Identify which cell holds the provided text, then report its [x, y] central coordinate. 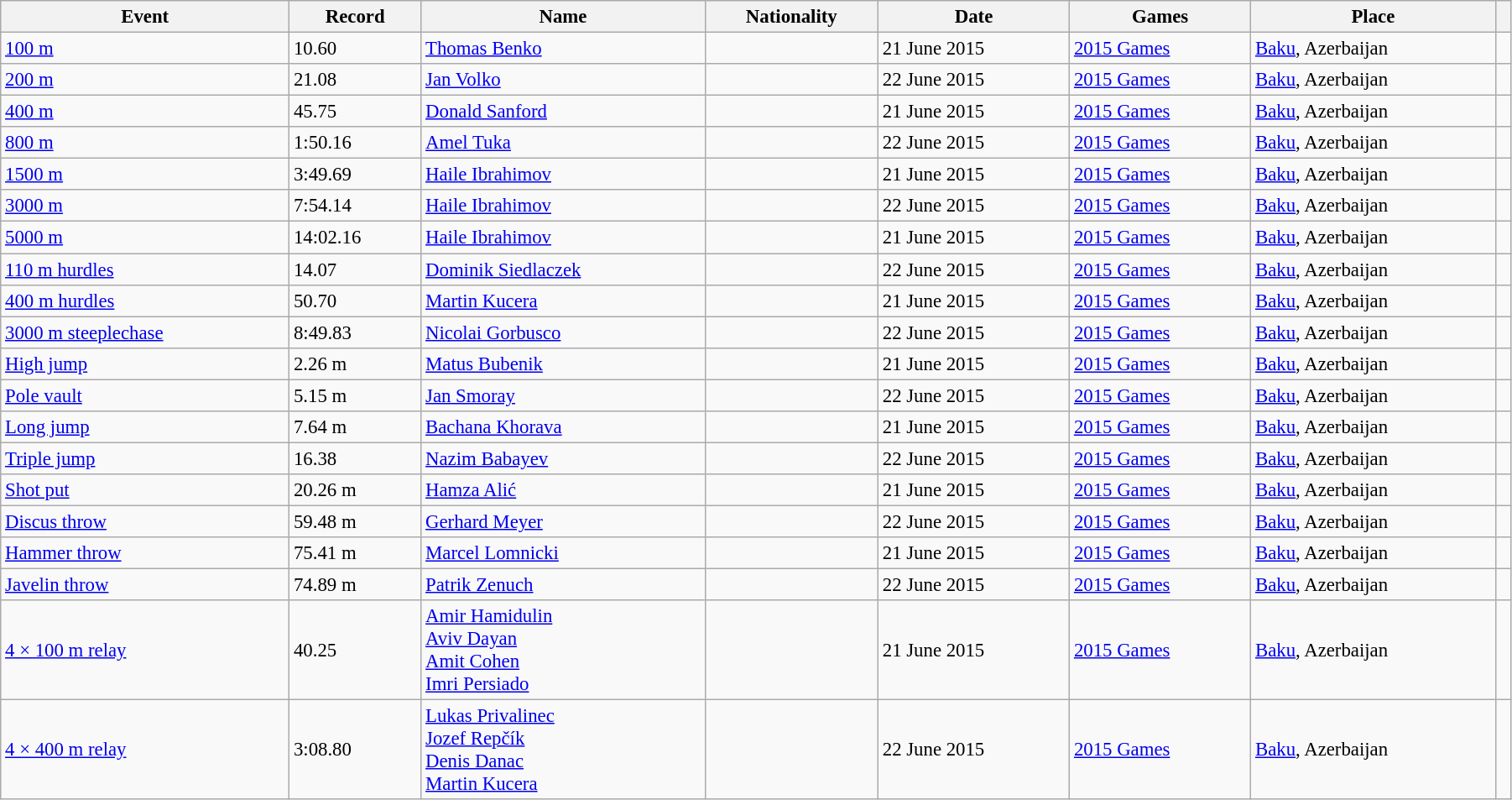
14:02.16 [356, 238]
Bachana Khorava [563, 427]
Place [1373, 17]
50.70 [356, 301]
Martin Kucera [563, 301]
Nicolai Gorbusco [563, 332]
20.26 m [356, 490]
110 m hurdles [145, 269]
Hamza Alić [563, 490]
Games [1160, 17]
59.48 m [356, 521]
3000 m steeplechase [145, 332]
Jan Smoray [563, 395]
Jan Volko [563, 80]
7.64 m [356, 427]
Matus Bubenik [563, 363]
Long jump [145, 427]
100 m [145, 49]
Thomas Benko [563, 49]
14.07 [356, 269]
800 m [145, 143]
16.38 [356, 458]
3000 m [145, 206]
Record [356, 17]
1500 m [145, 175]
Discus throw [145, 521]
Hammer throw [145, 553]
Dominik Siedlaczek [563, 269]
8:49.83 [356, 332]
200 m [145, 80]
74.89 m [356, 585]
Shot put [145, 490]
21.08 [356, 80]
1:50.16 [356, 143]
Gerhard Meyer [563, 521]
Patrik Zenuch [563, 585]
Amel Tuka [563, 143]
7:54.14 [356, 206]
2.26 m [356, 363]
Javelin throw [145, 585]
High jump [145, 363]
Marcel Lomnicki [563, 553]
400 m [145, 112]
Nationality [791, 17]
Date [973, 17]
5.15 m [356, 395]
3:49.69 [356, 175]
75.41 m [356, 553]
4 × 400 m relay [145, 750]
40.25 [356, 650]
Pole vault [145, 395]
Name [563, 17]
Event [145, 17]
3:08.80 [356, 750]
Donald Sanford [563, 112]
5000 m [145, 238]
4 × 100 m relay [145, 650]
Amir HamidulinAviv DayanAmit CohenImri Persiado [563, 650]
Lukas PrivalinecJozef RepčíkDenis DanacMartin Kucera [563, 750]
Nazim Babayev [563, 458]
45.75 [356, 112]
Triple jump [145, 458]
400 m hurdles [145, 301]
10.60 [356, 49]
